Find where the given text appears and provide that cell's center as (x, y) coordinate. 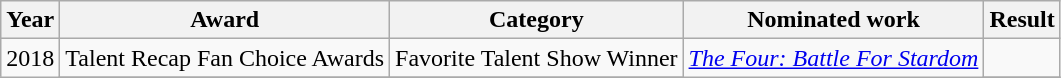
Result (1022, 20)
Talent Recap Fan Choice Awards (225, 58)
2018 (30, 58)
Category (536, 20)
Year (30, 20)
Award (225, 20)
The Four: Battle For Stardom (834, 58)
Favorite Talent Show Winner (536, 58)
Nominated work (834, 20)
